Return (x, y) of the center of cell containing provided text 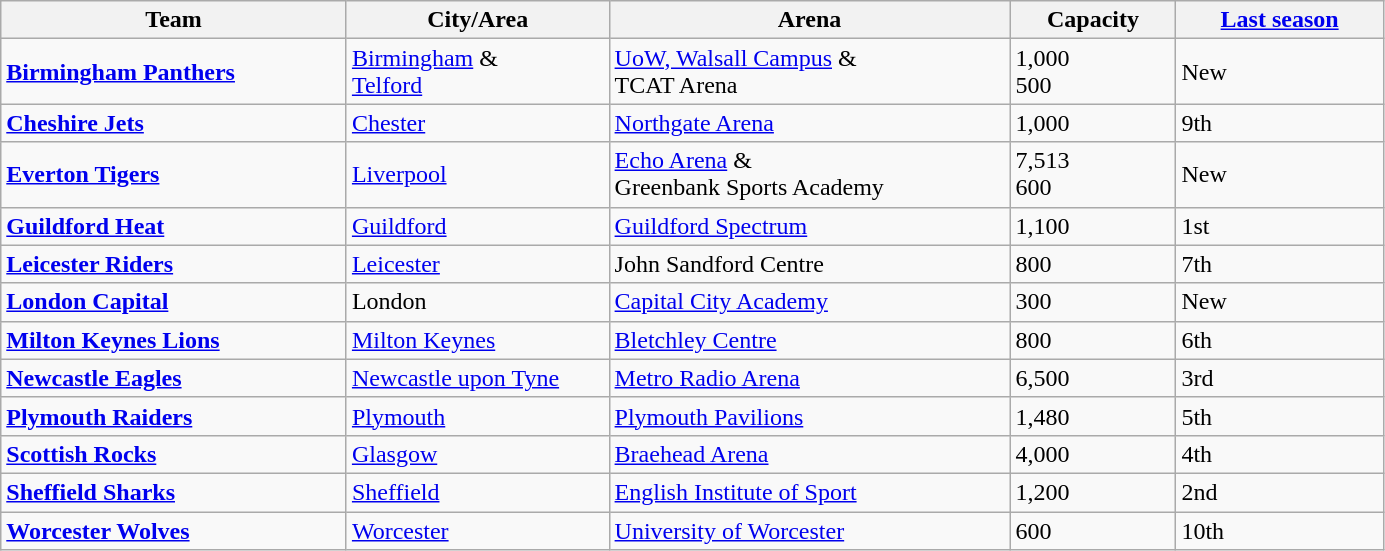
Guildford Spectrum (810, 226)
600 (1093, 531)
1,000 500 (1093, 72)
Braehead Arena (810, 454)
1,480 (1093, 416)
UoW, Walsall Campus & TCAT Arena (810, 72)
7,513 600 (1093, 174)
Plymouth Pavilions (810, 416)
Metro Radio Arena (810, 378)
Team (174, 20)
Birmingham Panthers (174, 72)
1,100 (1093, 226)
Newcastle Eagles (174, 378)
Worcester Wolves (174, 531)
1st (1280, 226)
Liverpool (478, 174)
English Institute of Sport (810, 492)
London (478, 302)
Chester (478, 123)
London Capital (174, 302)
Capacity (1093, 20)
Sheffield (478, 492)
300 (1093, 302)
7th (1280, 264)
Scottish Rocks (174, 454)
Last season (1280, 20)
Glasgow (478, 454)
2nd (1280, 492)
1,000 (1093, 123)
6,500 (1093, 378)
3rd (1280, 378)
Leicester (478, 264)
10th (1280, 531)
9th (1280, 123)
Newcastle upon Tyne (478, 378)
6th (1280, 340)
1,200 (1093, 492)
City/Area (478, 20)
University of Worcester (810, 531)
Plymouth (478, 416)
4,000 (1093, 454)
John Sandford Centre (810, 264)
Worcester (478, 531)
Arena (810, 20)
Northgate Arena (810, 123)
Sheffield Sharks (174, 492)
4th (1280, 454)
Milton Keynes Lions (174, 340)
Echo Arena & Greenbank Sports Academy (810, 174)
Plymouth Raiders (174, 416)
Milton Keynes (478, 340)
Everton Tigers (174, 174)
Capital City Academy (810, 302)
5th (1280, 416)
Cheshire Jets (174, 123)
Guildford Heat (174, 226)
Birmingham & Telford (478, 72)
Guildford (478, 226)
Bletchley Centre (810, 340)
Leicester Riders (174, 264)
